Return [x, y] of the center of cell containing provided text 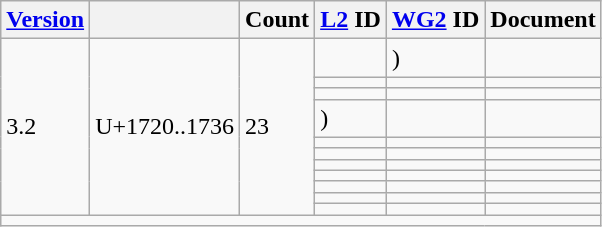
U+1720..1736 [165, 127]
Version [46, 20]
Document [543, 20]
L2 ID [351, 20]
23 [278, 127]
Count [278, 20]
WG2 ID [435, 20]
3.2 [46, 127]
